Capture the cell that displays the provided text and extract its (X, Y) central coordinate. 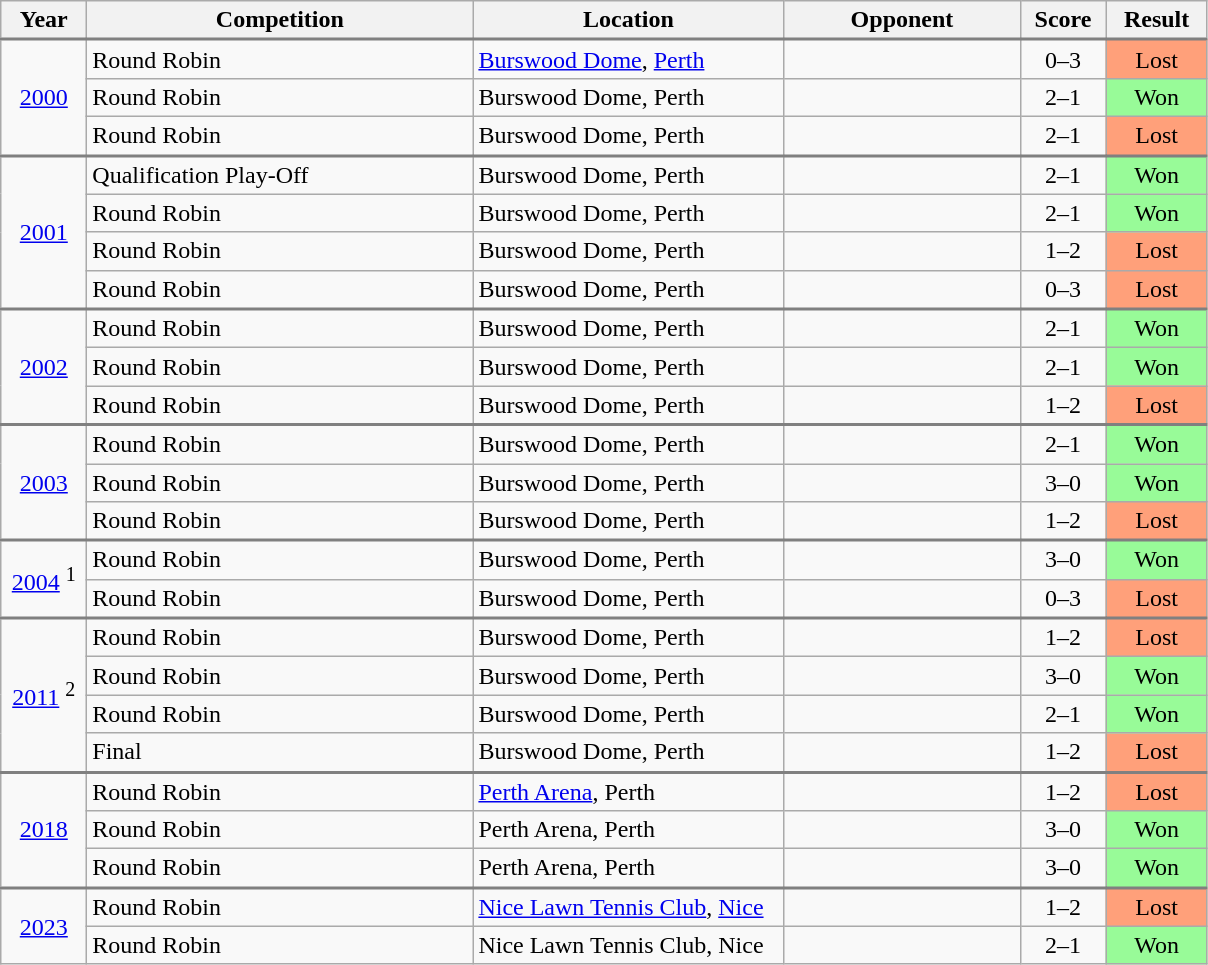
2001 (44, 232)
2000 (44, 98)
Opponent (902, 20)
2018 (44, 830)
2023 (44, 926)
Location (628, 20)
2002 (44, 367)
2004 1 (44, 579)
2011 2 (44, 695)
Result (1156, 20)
Qualification Play-Off (280, 174)
Year (44, 20)
Competition (280, 20)
Score (1063, 20)
Final (280, 752)
2003 (44, 483)
